Output the (X, Y) coordinate of the center of the cell containing the given text.  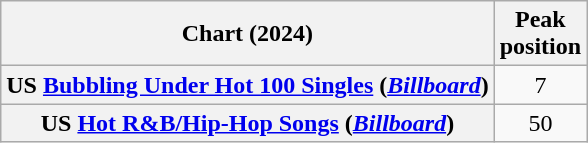
Peakposition (540, 34)
US Hot R&B/Hip-Hop Songs (Billboard) (248, 123)
US Bubbling Under Hot 100 Singles (Billboard) (248, 85)
50 (540, 123)
7 (540, 85)
Chart (2024) (248, 34)
